Provide the [x, y] coordinate of the cell's center where the given text is located.  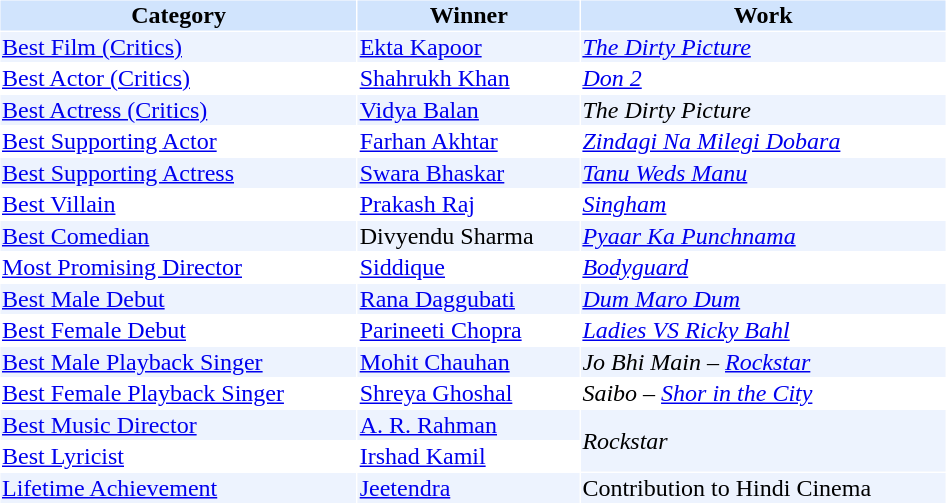
Shreya Ghoshal [468, 393]
Best Comedian [178, 236]
Lifetime Achievement [178, 488]
Dum Maro Dum [764, 299]
Best Male Playback Singer [178, 362]
Best Supporting Actress [178, 173]
Best Music Director [178, 425]
Jo Bhi Main – Rockstar [764, 362]
Best Female Debut [178, 331]
Bodyguard [764, 267]
Singham [764, 205]
Divyendu Sharma [468, 236]
Farhan Akhtar [468, 141]
Best Female Playback Singer [178, 393]
Winner [468, 15]
Rana Daggubati [468, 299]
Tanu Weds Manu [764, 173]
Siddique [468, 267]
Swara Bhaskar [468, 173]
Best Actor (Critics) [178, 79]
Zindagi Na Milegi Dobara [764, 141]
Pyaar Ka Punchnama [764, 236]
Shahrukh Khan [468, 79]
Best Film (Critics) [178, 47]
Don 2 [764, 79]
A. R. Rahman [468, 425]
Most Promising Director [178, 267]
Best Lyricist [178, 457]
Best Supporting Actor [178, 141]
Ladies VS Ricky Bahl [764, 331]
Category [178, 15]
Best Actress (Critics) [178, 110]
Ekta Kapoor [468, 47]
Best Male Debut [178, 299]
Parineeti Chopra [468, 331]
Best Villain [178, 205]
Saibo – Shor in the City [764, 393]
Contribution to Hindi Cinema [764, 488]
Mohit Chauhan [468, 362]
Vidya Balan [468, 110]
Prakash Raj [468, 205]
Jeetendra [468, 488]
Work [764, 15]
Irshad Kamil [468, 457]
Rockstar [764, 441]
